Determine the [x, y] coordinate at the center of the cell enclosing the given text.  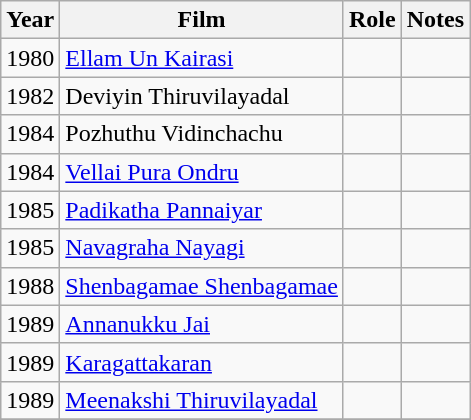
Film [202, 20]
Pozhuthu Vidinchachu [202, 134]
Meenakshi Thiruvilayadal [202, 400]
1988 [30, 286]
1980 [30, 58]
Navagraha Nayagi [202, 248]
Shenbagamae Shenbagamae [202, 286]
Notes [435, 20]
1982 [30, 96]
Ellam Un Kairasi [202, 58]
Vellai Pura Ondru [202, 172]
Padikatha Pannaiyar [202, 210]
Year [30, 20]
Karagattakaran [202, 362]
Role [372, 20]
Deviyin Thiruvilayadal [202, 96]
Annanukku Jai [202, 324]
